From the cell containing the given text, extract its center point as [X, Y] coordinate. 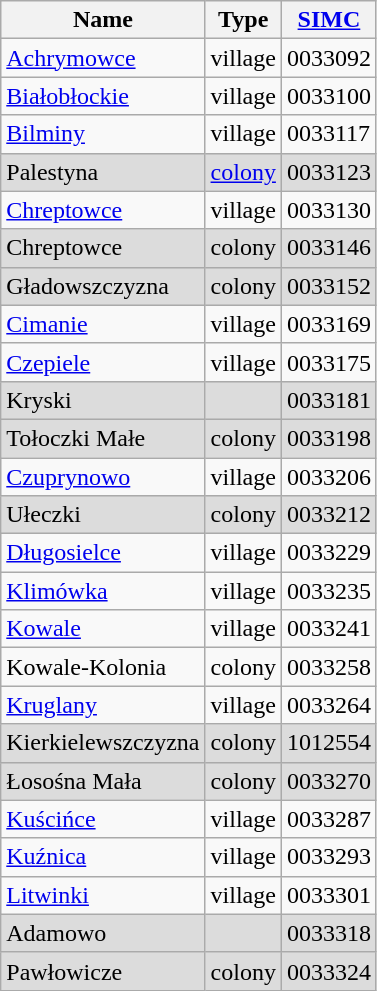
0033117 [328, 134]
0033318 [328, 933]
SIMC [328, 20]
0033175 [328, 362]
0033264 [328, 705]
0033206 [328, 477]
0033130 [328, 210]
Czuprynowo [103, 477]
0033241 [328, 629]
0033092 [328, 58]
Adamowo [103, 933]
Białobłockie [103, 96]
0033212 [328, 515]
0033169 [328, 324]
0033301 [328, 895]
Kierkielewszczyzna [103, 743]
Czepiele [103, 362]
0033324 [328, 971]
0033229 [328, 553]
Kowale [103, 629]
Kowale-Kolonia [103, 667]
0033152 [328, 286]
0033198 [328, 438]
0033287 [328, 819]
0033100 [328, 96]
Palestyna [103, 172]
1012554 [328, 743]
Tołoczki Małe [103, 438]
Kruglany [103, 705]
Łosośna Mała [103, 781]
Ułeczki [103, 515]
Kuźnica [103, 857]
0033258 [328, 667]
0033270 [328, 781]
Długosielce [103, 553]
Type [243, 20]
0033146 [328, 248]
Klimówka [103, 591]
0033293 [328, 857]
0033181 [328, 400]
Kryski [103, 400]
0033123 [328, 172]
Name [103, 20]
Litwinki [103, 895]
0033235 [328, 591]
Pawłowicze [103, 971]
Bilminy [103, 134]
Kuścińce [103, 819]
Achrymowce [103, 58]
Cimanie [103, 324]
Gładowszczyzna [103, 286]
